From the cell containing the given text, extract its center point as (X, Y) coordinate. 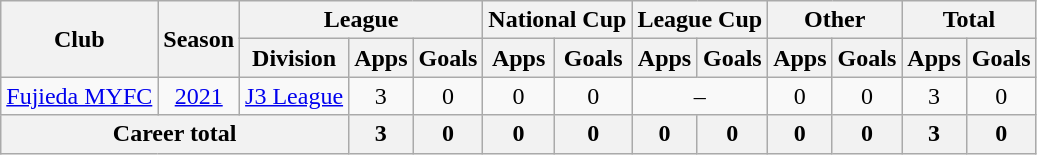
Division (294, 58)
Club (80, 39)
– (700, 96)
League (362, 20)
Career total (175, 134)
Other (835, 20)
2021 (199, 96)
Total (969, 20)
League Cup (700, 20)
National Cup (558, 20)
Fujieda MYFC (80, 96)
J3 League (294, 96)
Season (199, 39)
